Return (x, y) of the center of cell containing provided text 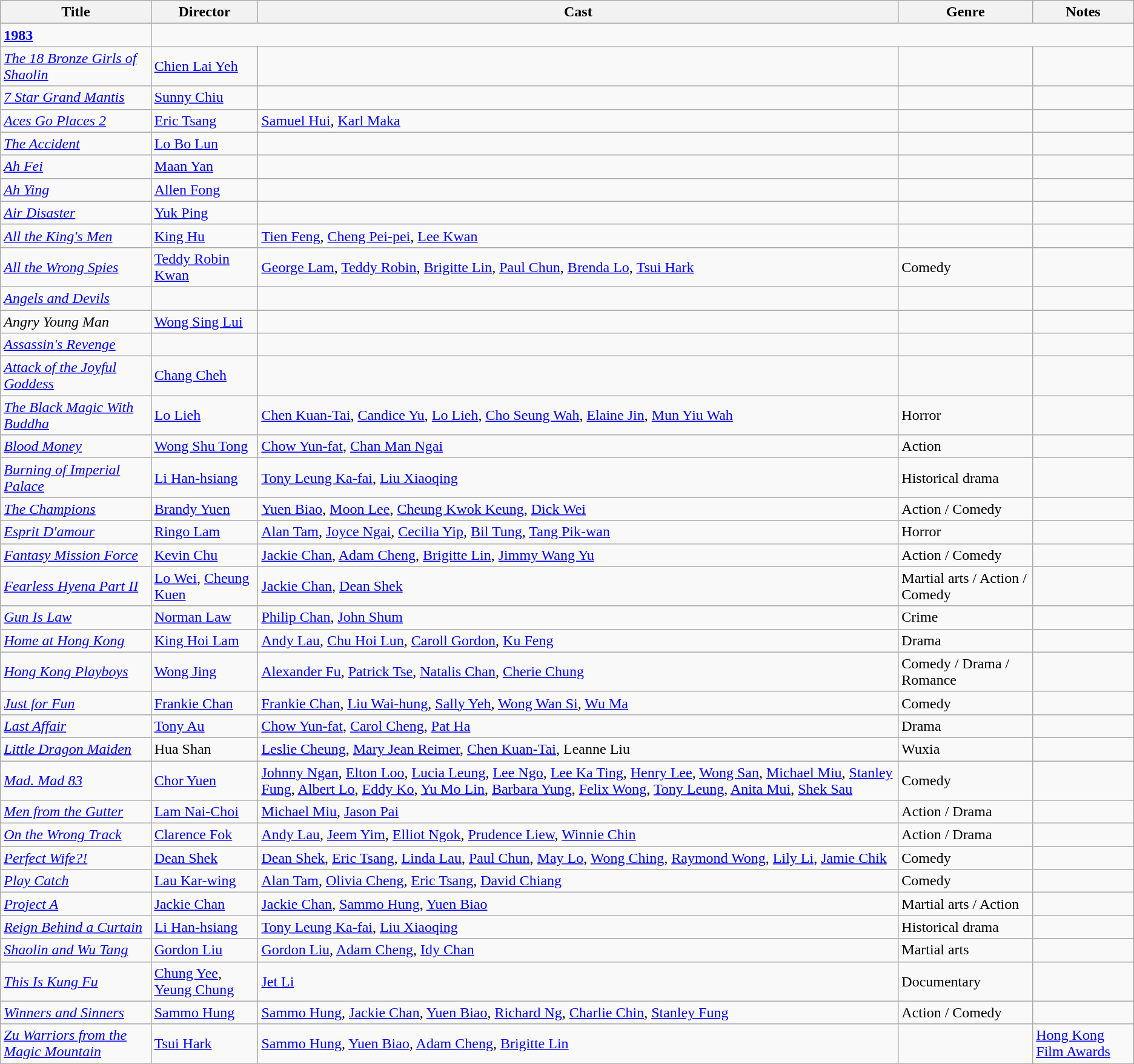
Chung Yee, Yeung Chung (205, 982)
Sunny Chiu (205, 98)
Dean Shek (205, 858)
Martial arts / Action (966, 904)
This Is Kung Fu (76, 982)
Eric Tsang (205, 121)
Tien Feng, Cheng Pei-pei, Lee Kwan (578, 236)
Last Affair (76, 726)
Lau Kar-wing (205, 881)
Notes (1083, 12)
Hua Shan (205, 749)
Wong Sing Lui (205, 322)
King Hu (205, 236)
Comedy / Drama / Romance (966, 671)
The Accident (76, 144)
Frankie Chan (205, 703)
Norman Law (205, 617)
All the King's Men (76, 236)
Philip Chan, John Shum (578, 617)
Wong Shu Tong (205, 447)
Zu Warriors from the Magic Mountain (76, 1043)
Hong Kong Playboys (76, 671)
Sammo Hung (205, 1012)
Aces Go Places 2 (76, 121)
Andy Lau, Chu Hoi Lun, Caroll Gordon, Ku Feng (578, 640)
The Black Magic With Buddha (76, 416)
Gordon Liu (205, 950)
Lam Nai-Choi (205, 812)
Gordon Liu, Adam Cheng, Idy Chan (578, 950)
Just for Fun (76, 703)
Assassin's Revenge (76, 345)
Maan Yan (205, 167)
Tsui Hark (205, 1043)
Ah Ying (76, 190)
1983 (76, 35)
Chang Cheh (205, 376)
Samuel Hui, Karl Maka (578, 121)
Kevin Chu (205, 555)
Men from the Gutter (76, 812)
Blood Money (76, 447)
Little Dragon Maiden (76, 749)
Alan Tam, Olivia Cheng, Eric Tsang, David Chiang (578, 881)
Dean Shek, Eric Tsang, Linda Lau, Paul Chun, May Lo, Wong Ching, Raymond Wong, Lily Li, Jamie Chik (578, 858)
The Champions (76, 509)
Chien Lai Yeh (205, 67)
Wong Jing (205, 671)
Brandy Yuen (205, 509)
Sammo Hung, Yuen Biao, Adam Cheng, Brigitte Lin (578, 1043)
Reign Behind a Curtain (76, 927)
King Hoi Lam (205, 640)
Allen Fong (205, 190)
Tony Au (205, 726)
Wuxia (966, 749)
Burning of Imperial Palace (76, 477)
Martial arts / Action / Comedy (966, 587)
Lo Bo Lun (205, 144)
Director (205, 12)
Cast (578, 12)
Angels and Devils (76, 298)
Winners and Sinners (76, 1012)
Fearless Hyena Part II (76, 587)
Gun Is Law (76, 617)
Jackie Chan, Dean Shek (578, 587)
Yuk Ping (205, 213)
Shaolin and Wu Tang (76, 950)
Lo Wei, Cheung Kuen (205, 587)
Andy Lau, Jeem Yim, Elliot Ngok, Prudence Liew, Winnie Chin (578, 835)
Home at Hong Kong (76, 640)
Michael Miu, Jason Pai (578, 812)
7 Star Grand Mantis (76, 98)
Genre (966, 12)
All the Wrong Spies (76, 267)
Action (966, 447)
George Lam, Teddy Robin, Brigitte Lin, Paul Chun, Brenda Lo, Tsui Hark (578, 267)
Sammo Hung, Jackie Chan, Yuen Biao, Richard Ng, Charlie Chin, Stanley Fung (578, 1012)
On the Wrong Track (76, 835)
Title (76, 12)
Documentary (966, 982)
Alexander Fu, Patrick Tse, Natalis Chan, Cherie Chung (578, 671)
Mad. Mad 83 (76, 780)
Ah Fei (76, 167)
Project A (76, 904)
Jackie Chan, Sammo Hung, Yuen Biao (578, 904)
Attack of the Joyful Goddess (76, 376)
Play Catch (76, 881)
Alan Tam, Joyce Ngai, Cecilia Yip, Bil Tung, Tang Pik-wan (578, 532)
The 18 Bronze Girls of Shaolin (76, 67)
Esprit D'amour (76, 532)
Frankie Chan, Liu Wai-hung, Sally Yeh, Wong Wan Si, Wu Ma (578, 703)
Lo Lieh (205, 416)
Chow Yun-fat, Chan Man Ngai (578, 447)
Chow Yun-fat, Carol Cheng, Pat Ha (578, 726)
Jackie Chan, Adam Cheng, Brigitte Lin, Jimmy Wang Yu (578, 555)
Yuen Biao, Moon Lee, Cheung Kwok Keung, Dick Wei (578, 509)
Fantasy Mission Force (76, 555)
Angry Young Man (76, 322)
Clarence Fok (205, 835)
Jet Li (578, 982)
Chor Yuen (205, 780)
Martial arts (966, 950)
Hong Kong Film Awards (1083, 1043)
Chen Kuan-Tai, Candice Yu, Lo Lieh, Cho Seung Wah, Elaine Jin, Mun Yiu Wah (578, 416)
Ringo Lam (205, 532)
Crime (966, 617)
Jackie Chan (205, 904)
Teddy Robin Kwan (205, 267)
Perfect Wife?! (76, 858)
Leslie Cheung, Mary Jean Reimer, Chen Kuan-Tai, Leanne Liu (578, 749)
Air Disaster (76, 213)
